From the cell containing the given text, extract its center point as (X, Y) coordinate. 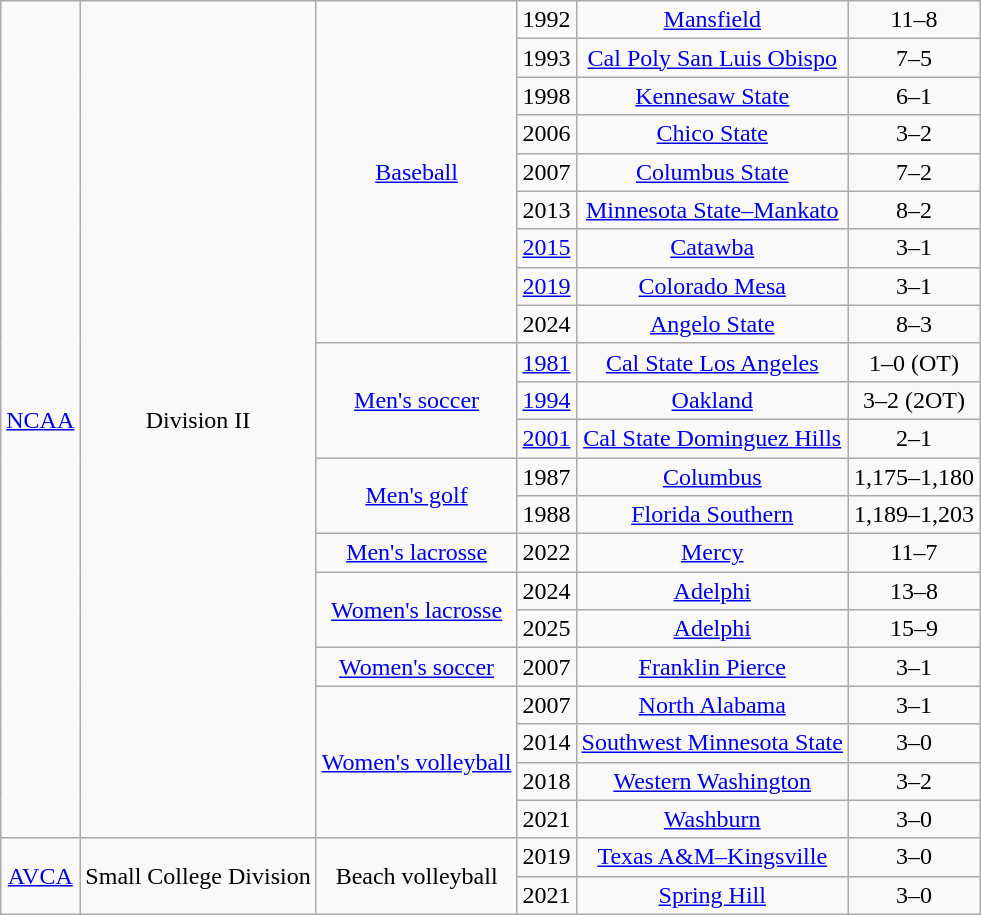
Cal State Dominguez Hills (712, 438)
7–2 (914, 172)
Men's soccer (416, 400)
Beach volleyball (416, 876)
Women's lacrosse (416, 610)
11–7 (914, 553)
13–8 (914, 591)
1–0 (OT) (914, 362)
15–9 (914, 629)
1,175–1,180 (914, 477)
7–5 (914, 58)
8–3 (914, 324)
Southwest Minnesota State (712, 743)
2018 (546, 781)
Women's soccer (416, 667)
NCAA (40, 420)
Spring Hill (712, 895)
1,189–1,203 (914, 515)
2–1 (914, 438)
1993 (546, 58)
1981 (546, 362)
Division II (198, 420)
2014 (546, 743)
6–1 (914, 96)
2013 (546, 210)
2006 (546, 134)
North Alabama (712, 705)
Catawba (712, 248)
2001 (546, 438)
Mansfield (712, 20)
Baseball (416, 172)
Franklin Pierce (712, 667)
Men's lacrosse (416, 553)
Mercy (712, 553)
2025 (546, 629)
Women's volleyball (416, 762)
Kennesaw State (712, 96)
11–8 (914, 20)
1994 (546, 400)
8–2 (914, 210)
Men's golf (416, 496)
1988 (546, 515)
Washburn (712, 819)
1992 (546, 20)
2022 (546, 553)
Florida Southern (712, 515)
2015 (546, 248)
Cal Poly San Luis Obispo (712, 58)
1998 (546, 96)
Oakland (712, 400)
Texas A&M–Kingsville (712, 857)
Columbus State (712, 172)
Minnesota State–Mankato (712, 210)
Small College Division (198, 876)
Angelo State (712, 324)
Colorado Mesa (712, 286)
AVCA (40, 876)
3–2 (2OT) (914, 400)
1987 (546, 477)
Chico State (712, 134)
Cal State Los Angeles (712, 362)
Columbus (712, 477)
Western Washington (712, 781)
